From the cell containing the given text, extract its center point as (X, Y) coordinate. 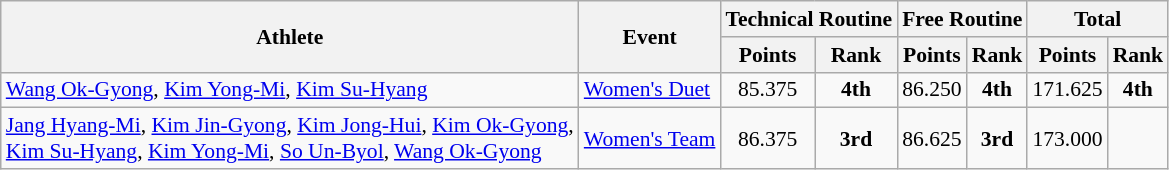
86.250 (932, 90)
85.375 (767, 90)
Women's Team (650, 138)
86.625 (932, 138)
Women's Duet (650, 90)
171.625 (1067, 90)
Jang Hyang-Mi, Kim Jin-Gyong, Kim Jong-Hui, Kim Ok-Gyong,Kim Su-Hyang, Kim Yong-Mi, So Un-Byol, Wang Ok-Gyong (290, 138)
Total (1098, 19)
Athlete (290, 36)
173.000 (1067, 138)
Technical Routine (808, 19)
Event (650, 36)
Free Routine (962, 19)
86.375 (767, 138)
Wang Ok-Gyong, Kim Yong-Mi, Kim Su-Hyang (290, 90)
